Find where the given text appears and provide that cell's center as (x, y) coordinate. 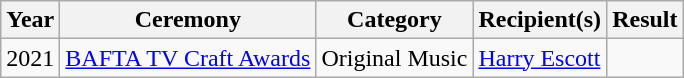
Harry Escott (540, 58)
2021 (30, 58)
Year (30, 20)
Original Music (394, 58)
Recipient(s) (540, 20)
Result (645, 20)
Ceremony (188, 20)
BAFTA TV Craft Awards (188, 58)
Category (394, 20)
